Scan for the cell matching the given text and deliver its (x, y) coordinate at center. 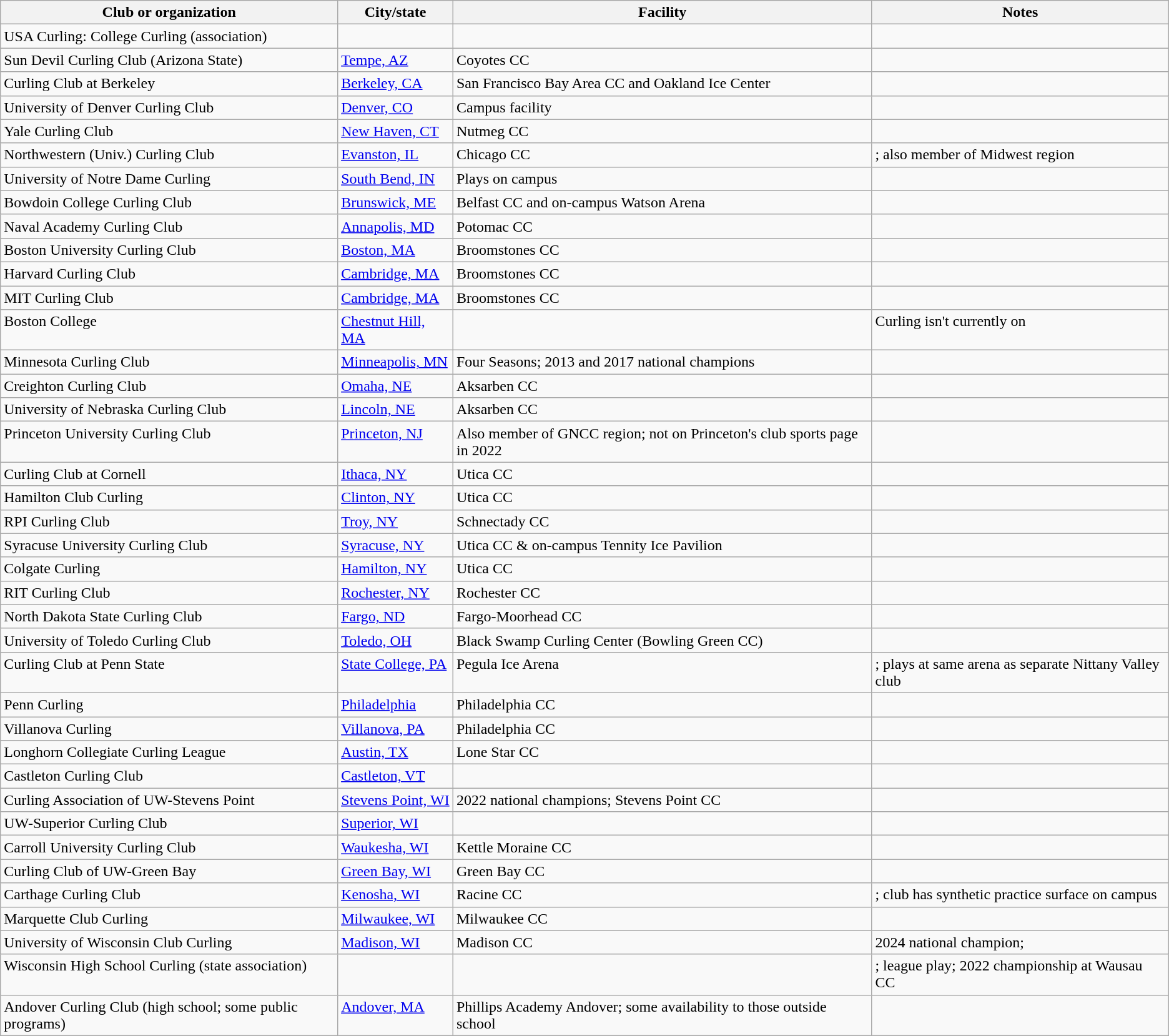
Facility (662, 12)
Fargo, ND (396, 616)
Green Bay, WI (396, 871)
Princeton University Curling Club (169, 442)
Boston University Curling Club (169, 250)
Rochester CC (662, 593)
Potomac CC (662, 226)
Rochester, NY (396, 593)
Northwestern (Univ.) Curling Club (169, 155)
Penn Curling (169, 704)
Waukesha, WI (396, 847)
Chicago CC (662, 155)
Colgate Curling (169, 569)
Green Bay CC (662, 871)
Tempe, AZ (396, 60)
Minneapolis, MN (396, 362)
Carthage Curling Club (169, 895)
Creighton Curling Club (169, 386)
2024 national champion; (1020, 942)
Curling Club at Berkeley (169, 84)
Hamilton, NY (396, 569)
Club or organization (169, 12)
Curling Association of UW-Stevens Point (169, 800)
Phillips Academy Andover; some availability to those outside school (662, 1015)
Chestnut Hill, MA (396, 330)
Troy, NY (396, 521)
State College, PA (396, 672)
Curling Club at Cornell (169, 474)
UW-Superior Curling Club (169, 824)
Castleton Curling Club (169, 776)
Brunswick, ME (396, 202)
Nutmeg CC (662, 131)
Evanston, IL (396, 155)
Schnectady CC (662, 521)
RIT Curling Club (169, 593)
Toledo, OH (396, 640)
Four Seasons; 2013 and 2017 national champions (662, 362)
Fargo-Moorhead CC (662, 616)
Bowdoin College Curling Club (169, 202)
Utica CC & on-campus Tennity Ice Pavilion (662, 545)
RPI Curling Club (169, 521)
Milwaukee, WI (396, 919)
New Haven, CT (396, 131)
Naval Academy Curling Club (169, 226)
Hamilton Club Curling (169, 498)
2022 national champions; Stevens Point CC (662, 800)
Curling Club of UW-Green Bay (169, 871)
Minnesota Curling Club (169, 362)
Annapolis, MD (396, 226)
University of Toledo Curling Club (169, 640)
Curling Club at Penn State (169, 672)
Castleton, VT (396, 776)
Andover Curling Club (high school; some public programs) (169, 1015)
City/state (396, 12)
Plays on campus (662, 179)
; also member of Midwest region (1020, 155)
Curling isn't currently on (1020, 330)
Sun Devil Curling Club (Arizona State) (169, 60)
Pegula Ice Arena (662, 672)
Madison, WI (396, 942)
Berkeley, CA (396, 84)
University of Notre Dame Curling (169, 179)
Austin, TX (396, 752)
South Bend, IN (396, 179)
Racine CC (662, 895)
Marquette Club Curling (169, 919)
Villanova, PA (396, 729)
Stevens Point, WI (396, 800)
Andover, MA (396, 1015)
Harvard Curling Club (169, 274)
USA Curling: College Curling (association) (169, 36)
Superior, WI (396, 824)
Villanova Curling (169, 729)
Omaha, NE (396, 386)
Philadelphia (396, 704)
Boston, MA (396, 250)
Denver, CO (396, 107)
Syracuse University Curling Club (169, 545)
Milwaukee CC (662, 919)
University of Wisconsin Club Curling (169, 942)
Campus facility (662, 107)
Carroll University Curling Club (169, 847)
North Dakota State Curling Club (169, 616)
San Francisco Bay Area CC and Oakland Ice Center (662, 84)
Also member of GNCC region; not on Princeton's club sports page in 2022 (662, 442)
Boston College (169, 330)
Notes (1020, 12)
Princeton, NJ (396, 442)
Clinton, NY (396, 498)
Black Swamp Curling Center (Bowling Green CC) (662, 640)
; plays at same arena as separate Nittany Valley club (1020, 672)
Lincoln, NE (396, 410)
Wisconsin High School Curling (state association) (169, 974)
Longhorn Collegiate Curling League (169, 752)
Kenosha, WI (396, 895)
Belfast CC and on-campus Watson Arena (662, 202)
Kettle Moraine CC (662, 847)
Ithaca, NY (396, 474)
Lone Star CC (662, 752)
Yale Curling Club (169, 131)
Syracuse, NY (396, 545)
University of Denver Curling Club (169, 107)
University of Nebraska Curling Club (169, 410)
; league play; 2022 championship at Wausau CC (1020, 974)
MIT Curling Club (169, 298)
; club has synthetic practice surface on campus (1020, 895)
Coyotes CC (662, 60)
Madison CC (662, 942)
